Output the (x, y) coordinate of the center of the cell containing the given text.  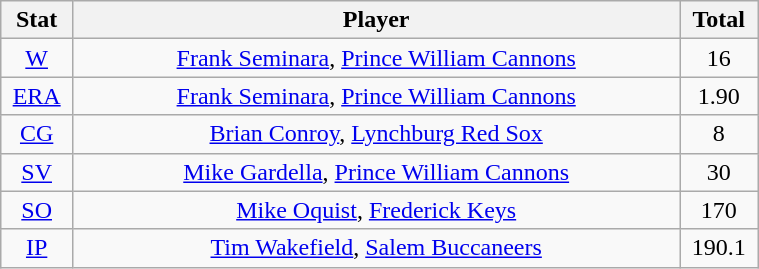
16 (719, 58)
W (37, 58)
8 (719, 134)
190.1 (719, 248)
Mike Oquist, Frederick Keys (376, 210)
170 (719, 210)
Total (719, 20)
Stat (37, 20)
ERA (37, 96)
Mike Gardella, Prince William Cannons (376, 172)
CG (37, 134)
1.90 (719, 96)
Player (376, 20)
30 (719, 172)
SO (37, 210)
Tim Wakefield, Salem Buccaneers (376, 248)
Brian Conroy, Lynchburg Red Sox (376, 134)
IP (37, 248)
SV (37, 172)
